Search for the cell housing the specified text and yield its (x, y) center coordinate. 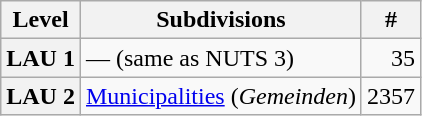
LAU 1 (41, 58)
LAU 2 (41, 96)
2357 (390, 96)
— (same as NUTS 3) (220, 58)
Municipalities (Gemeinden) (220, 96)
Level (41, 20)
Subdivisions (220, 20)
35 (390, 58)
# (390, 20)
